Return the [X, Y] coordinate for the center point of the cell that contains the specified text.  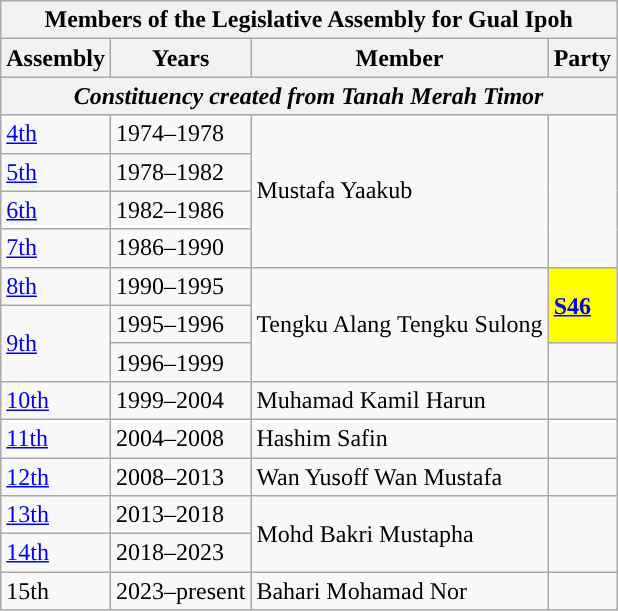
Tengku Alang Tengku Sulong [400, 324]
1996–1999 [180, 362]
12th [56, 477]
2018–2023 [180, 553]
Bahari Mohamad Nor [400, 591]
Assembly [56, 58]
4th [56, 134]
1978–1982 [180, 172]
13th [56, 515]
6th [56, 210]
5th [56, 172]
2008–2013 [180, 477]
8th [56, 286]
Constituency created from Tanah Merah Timor [309, 96]
Muhamad Kamil Harun [400, 400]
Mustafa Yaakub [400, 191]
2013–2018 [180, 515]
1986–1990 [180, 248]
1982–1986 [180, 210]
Party [582, 58]
1999–2004 [180, 400]
10th [56, 400]
Member [400, 58]
7th [56, 248]
2023–present [180, 591]
1995–1996 [180, 324]
Members of the Legislative Assembly for Gual Ipoh [309, 20]
1974–1978 [180, 134]
Mohd Bakri Mustapha [400, 534]
Hashim Safin [400, 438]
1990–1995 [180, 286]
2004–2008 [180, 438]
9th [56, 343]
Wan Yusoff Wan Mustafa [400, 477]
11th [56, 438]
Years [180, 58]
15th [56, 591]
S46 [582, 305]
14th [56, 553]
